Find where the given text appears and provide that cell's center as [X, Y] coordinate. 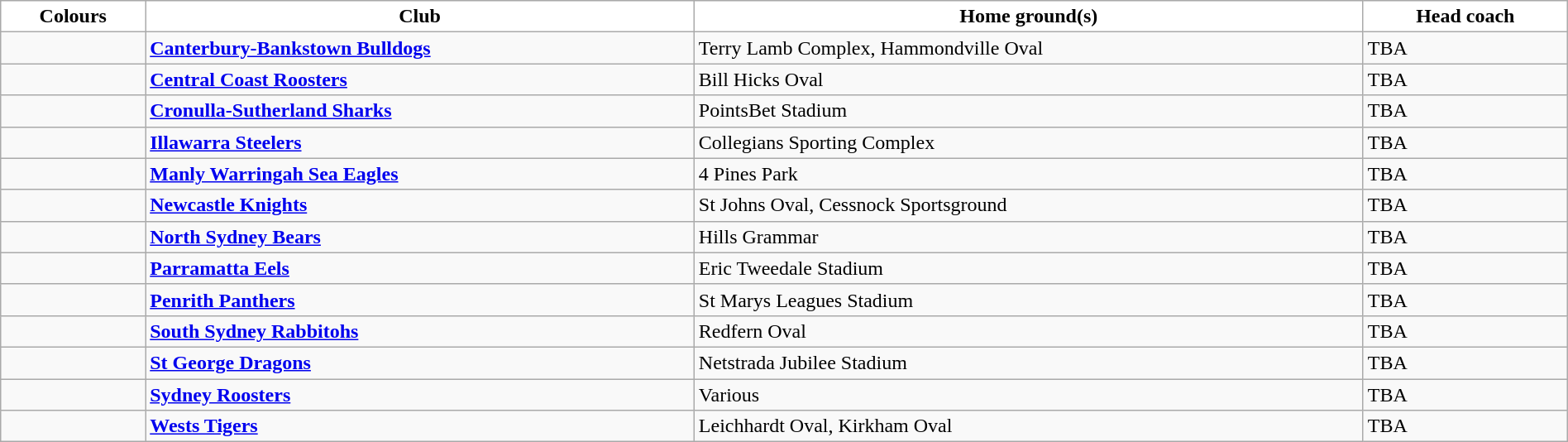
Canterbury-Bankstown Bulldogs [420, 48]
Various [1029, 395]
Illawarra Steelers [420, 142]
Leichhardt Oval, Kirkham Oval [1029, 426]
Netstrada Jubilee Stadium [1029, 363]
Bill Hicks Oval [1029, 79]
Terry Lamb Complex, Hammondville Oval [1029, 48]
Redfern Oval [1029, 331]
Colours [73, 17]
Newcastle Knights [420, 205]
PointsBet Stadium [1029, 111]
Cronulla-Sutherland Sharks [420, 111]
Sydney Roosters [420, 395]
North Sydney Bears [420, 237]
Manly Warringah Sea Eagles [420, 174]
Eric Tweedale Stadium [1029, 268]
Collegians Sporting Complex [1029, 142]
Central Coast Roosters [420, 79]
St Johns Oval, Cessnock Sportsground [1029, 205]
South Sydney Rabbitohs [420, 331]
Wests Tigers [420, 426]
Hills Grammar [1029, 237]
4 Pines Park [1029, 174]
Penrith Panthers [420, 300]
Club [420, 17]
St Marys Leagues Stadium [1029, 300]
Home ground(s) [1029, 17]
Head coach [1465, 17]
Parramatta Eels [420, 268]
St George Dragons [420, 363]
